Locate the cell with the specified text and output its (x, y) center coordinate. 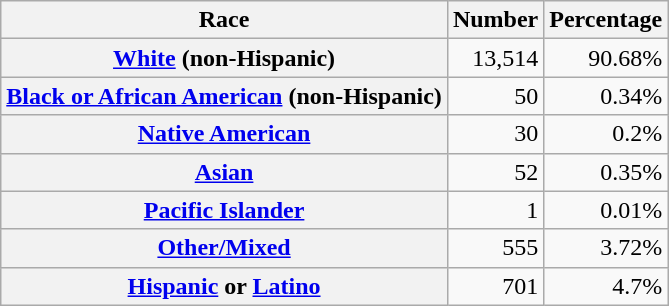
Percentage (606, 20)
52 (495, 172)
Number (495, 20)
White (non-Hispanic) (224, 58)
30 (495, 134)
0.34% (606, 96)
90.68% (606, 58)
Race (224, 20)
3.72% (606, 248)
701 (495, 286)
4.7% (606, 286)
50 (495, 96)
0.35% (606, 172)
Native American (224, 134)
Pacific Islander (224, 210)
1 (495, 210)
Asian (224, 172)
13,514 (495, 58)
555 (495, 248)
0.2% (606, 134)
Black or African American (non-Hispanic) (224, 96)
0.01% (606, 210)
Other/Mixed (224, 248)
Hispanic or Latino (224, 286)
